Provide the (X, Y) coordinate of the cell's center where the given text is located.  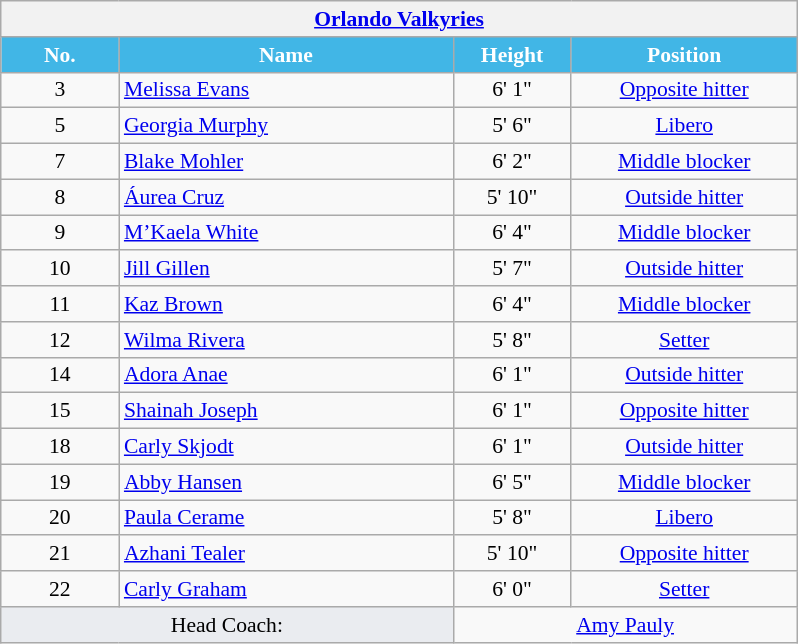
6' 5" (512, 482)
Carly Skjodt (286, 447)
10 (60, 269)
6' 2" (512, 162)
Amy Pauly (625, 625)
Wilma Rivera (286, 340)
20 (60, 518)
8 (60, 197)
Melissa Evans (286, 90)
Paula Cerame (286, 518)
Orlando Valkyries (399, 19)
Height (512, 55)
Georgia Murphy (286, 126)
22 (60, 589)
15 (60, 411)
Position (684, 55)
Name (286, 55)
6' 0" (512, 589)
14 (60, 375)
Head Coach: (227, 625)
12 (60, 340)
Shainah Joseph (286, 411)
No. (60, 55)
11 (60, 304)
Adora Anae (286, 375)
Blake Mohler (286, 162)
5' 6" (512, 126)
5 (60, 126)
19 (60, 482)
3 (60, 90)
5' 7" (512, 269)
Carly Graham (286, 589)
Áurea Cruz (286, 197)
Kaz Brown (286, 304)
M’Kaela White (286, 233)
21 (60, 554)
Azhani Tealer (286, 554)
Abby Hansen (286, 482)
9 (60, 233)
18 (60, 447)
Jill Gillen (286, 269)
7 (60, 162)
